Provide the (X, Y) coordinate of the cell's center where the given text is located.  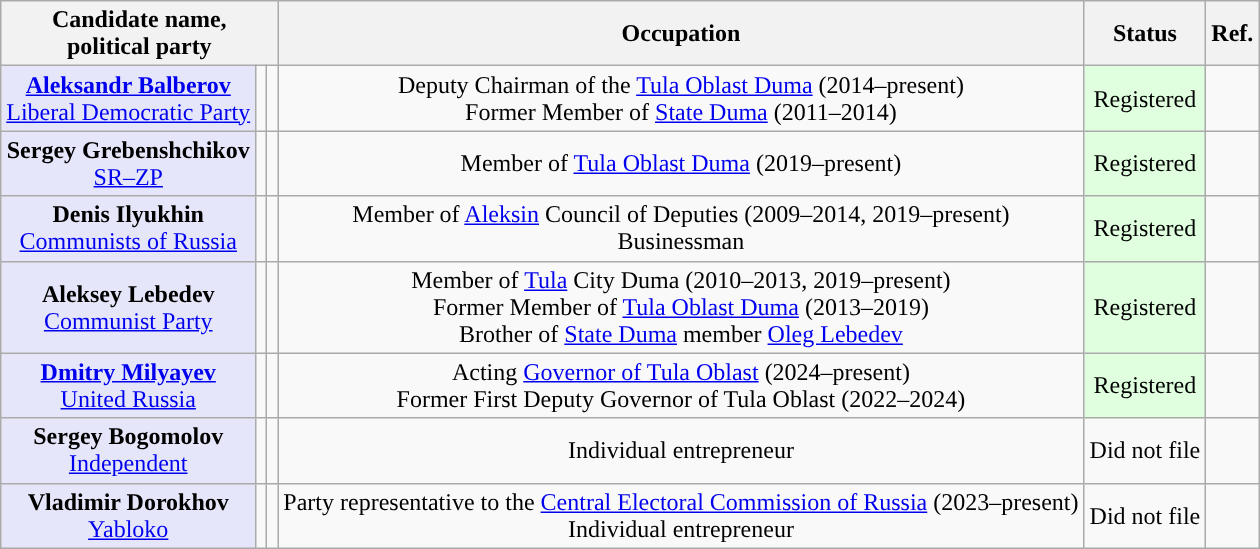
Sergey GrebenshchikovSR–ZP (128, 164)
Vladimir DorokhovYabloko (128, 516)
Dmitry MilyayevUnited Russia (128, 386)
Acting Governor of Tula Oblast (2024–present)Former First Deputy Governor of Tula Oblast (2022–2024) (681, 386)
Ref. (1232, 34)
Aleksey LebedevCommunist Party (128, 307)
Member of Tula Oblast Duma (2019–present) (681, 164)
Individual entrepreneur (681, 450)
Member of Tula City Duma (2010–2013, 2019–present)Former Member of Tula Oblast Duma (2013–2019)Brother of State Duma member Oleg Lebedev (681, 307)
Party representative to the Central Electoral Commission of Russia (2023–present)Individual entrepreneur (681, 516)
Candidate name,political party (140, 34)
Deputy Chairman of the Tula Oblast Duma (2014–present)Former Member of State Duma (2011–2014) (681, 98)
Denis IlyukhinCommunists of Russia (128, 228)
Aleksandr BalberovLiberal Democratic Party (128, 98)
Sergey BogomolovIndependent (128, 450)
Member of Aleksin Council of Deputies (2009–2014, 2019–present)Businessman (681, 228)
Status (1145, 34)
Occupation (681, 34)
